Scan for the cell matching the given text and deliver its (X, Y) coordinate at center. 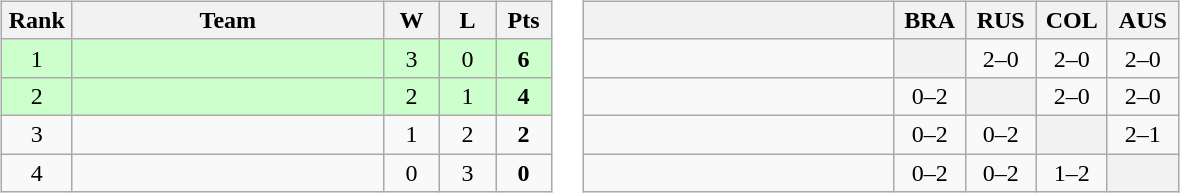
BRA (930, 20)
Pts (524, 20)
Rank (36, 20)
COL (1072, 20)
RUS (1000, 20)
6 (524, 58)
1–2 (1072, 173)
2–1 (1142, 134)
AUS (1142, 20)
L (467, 20)
Team (228, 20)
W (411, 20)
